Search for the cell housing the specified text and yield its [x, y] center coordinate. 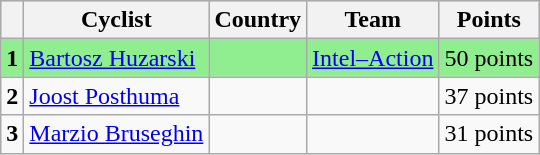
1 [12, 58]
37 points [489, 96]
Country [258, 20]
Points [489, 20]
Bartosz Huzarski [116, 58]
3 [12, 134]
2 [12, 96]
Joost Posthuma [116, 96]
Marzio Bruseghin [116, 134]
Team [373, 20]
Intel–Action [373, 58]
31 points [489, 134]
Cyclist [116, 20]
50 points [489, 58]
